Return [X, Y] of the center of cell containing provided text 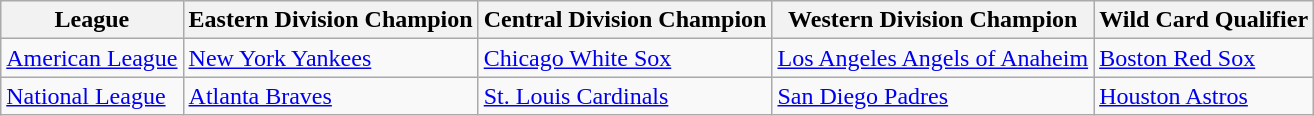
Chicago White Sox [625, 58]
Wild Card Qualifier [1204, 20]
Atlanta Braves [330, 96]
National League [92, 96]
League [92, 20]
American League [92, 58]
Los Angeles Angels of Anaheim [933, 58]
Western Division Champion [933, 20]
San Diego Padres [933, 96]
Boston Red Sox [1204, 58]
Central Division Champion [625, 20]
Eastern Division Champion [330, 20]
St. Louis Cardinals [625, 96]
Houston Astros [1204, 96]
New York Yankees [330, 58]
